Scan for the cell matching the given text and deliver its (X, Y) coordinate at center. 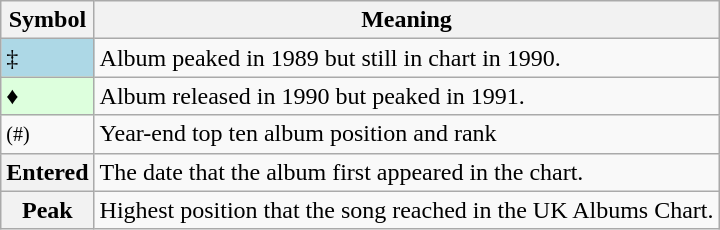
Meaning (406, 20)
Peak (48, 210)
Year-end top ten album position and rank (406, 134)
Album released in 1990 but peaked in 1991. (406, 96)
Symbol (48, 20)
Entered (48, 172)
Album peaked in 1989 but still in chart in 1990. (406, 58)
Highest position that the song reached in the UK Albums Chart. (406, 210)
(#) (48, 134)
The date that the album first appeared in the chart. (406, 172)
‡ (48, 58)
♦ (48, 96)
